Extract the (X, Y) coordinate from the center of the cell holding the provided text.  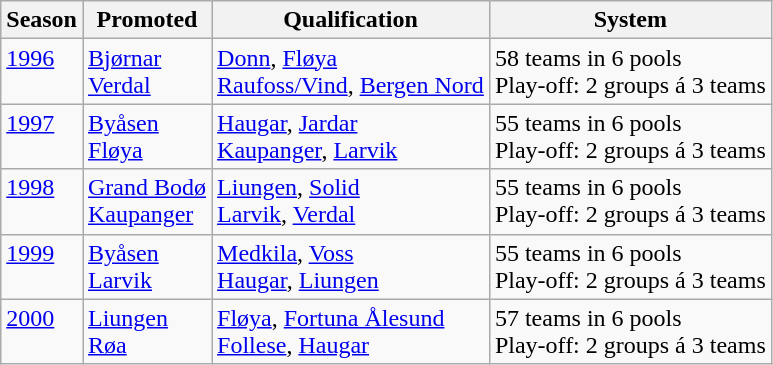
58 teams in 6 poolsPlay-off: 2 groups á 3 teams (630, 72)
Promoted (146, 20)
57 teams in 6 poolsPlay-off: 2 groups á 3 teams (630, 332)
Medkila, VossHaugar, Liungen (351, 266)
Donn, Fløya Raufoss/Vind, Bergen Nord (351, 72)
Season (42, 20)
ByåsenFløya (146, 136)
Liungen, Solid Larvik, Verdal (351, 202)
Haugar, JardarKaupanger, Larvik (351, 136)
1999 (42, 266)
1997 (42, 136)
2000 (42, 332)
Grand BodøKaupanger (146, 202)
1998 (42, 202)
BjørnarVerdal (146, 72)
System (630, 20)
ByåsenLarvik (146, 266)
LiungenRøa (146, 332)
Qualification (351, 20)
Fløya, Fortuna ÅlesundFollese, Haugar (351, 332)
1996 (42, 72)
